Detect which cell encompasses the target text, then output its [x, y] center coordinate. 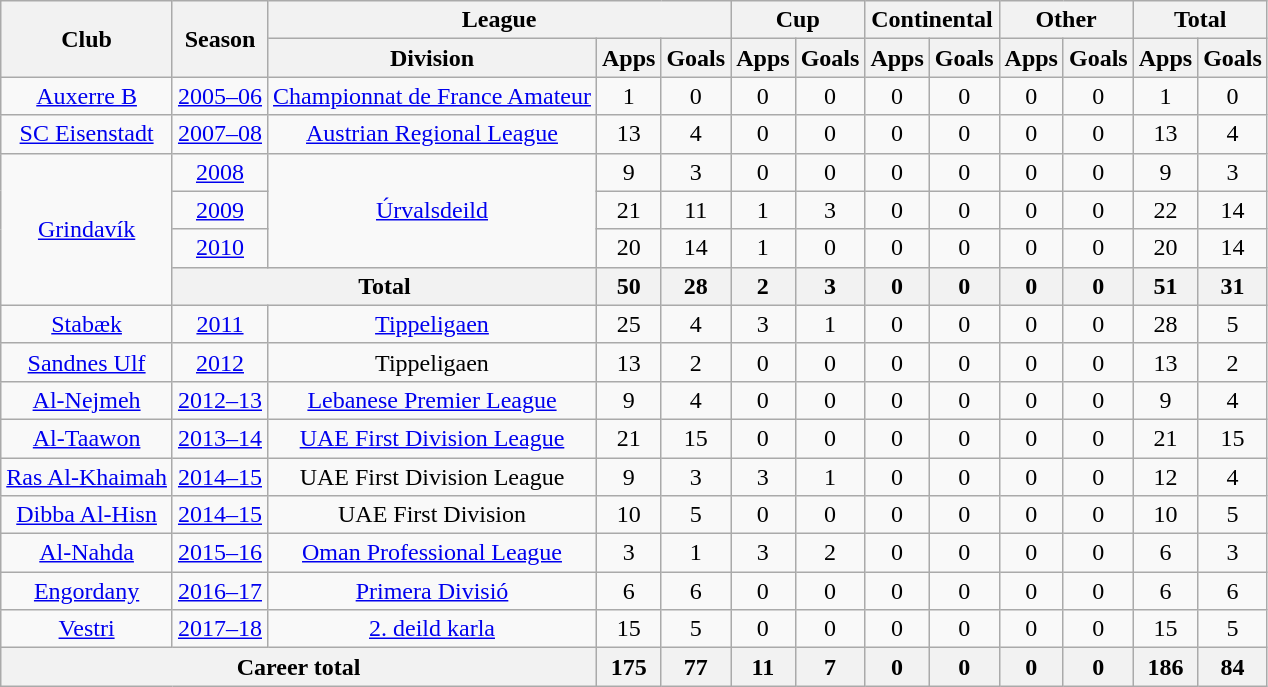
50 [628, 286]
Division [432, 58]
84 [1233, 667]
League [500, 20]
Ras Al-Khaimah [87, 477]
UAE First Division [432, 515]
2012–13 [220, 400]
Championnat de France Amateur [432, 96]
25 [628, 324]
Stabæk [87, 324]
2. deild karla [432, 629]
Club [87, 39]
77 [696, 667]
2005–06 [220, 96]
Primera Divisió [432, 591]
Al-Nahda [87, 553]
Oman Professional League [432, 553]
Grindavík [87, 229]
Season [220, 39]
Engordany [87, 591]
2013–14 [220, 438]
2016–17 [220, 591]
Al-Nejmeh [87, 400]
12 [1165, 477]
Lebanese Premier League [432, 400]
2009 [220, 210]
2017–18 [220, 629]
Cup [798, 20]
31 [1233, 286]
2011 [220, 324]
186 [1165, 667]
2010 [220, 248]
2007–08 [220, 134]
51 [1165, 286]
2015–16 [220, 553]
2008 [220, 172]
Dibba Al-Hisn [87, 515]
Auxerre B [87, 96]
Continental [932, 20]
7 [830, 667]
Austrian Regional League [432, 134]
SC Eisenstadt [87, 134]
Vestri [87, 629]
Other [1066, 20]
Sandnes Ulf [87, 362]
175 [628, 667]
2012 [220, 362]
Al-Taawon [87, 438]
Úrvalsdeild [432, 210]
Career total [299, 667]
22 [1165, 210]
